Determine the [X, Y] coordinate at the center of the cell enclosing the given text.  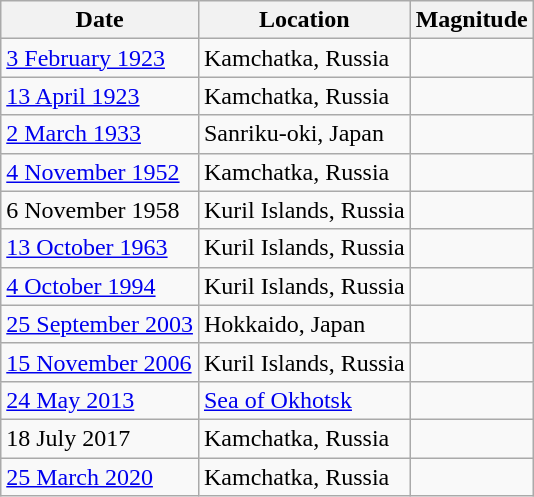
18 July 2017 [100, 438]
Sea of Okhotsk [304, 400]
25 September 2003 [100, 324]
2 March 1933 [100, 134]
13 April 1923 [100, 96]
25 March 2020 [100, 477]
6 November 1958 [100, 210]
Hokkaido, Japan [304, 324]
Sanriku-oki, Japan [304, 134]
Date [100, 20]
4 November 1952 [100, 172]
15 November 2006 [100, 362]
3 February 1923 [100, 58]
24 May 2013 [100, 400]
4 October 1994 [100, 286]
Magnitude [472, 20]
13 October 1963 [100, 248]
Location [304, 20]
